Return (X, Y) of the center of cell containing provided text 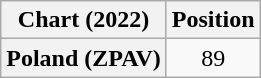
Poland (ZPAV) (84, 58)
89 (213, 58)
Position (213, 20)
Chart (2022) (84, 20)
